Search for the cell housing the specified text and yield its [X, Y] center coordinate. 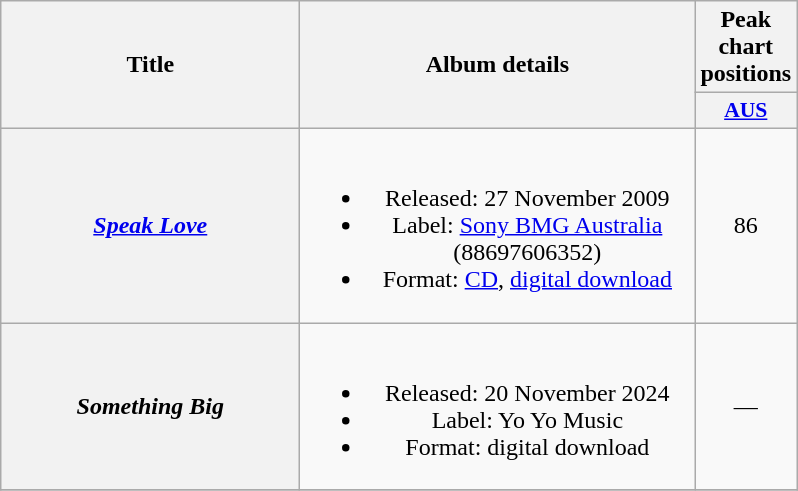
Released: 20 November 2024Label: Yo Yo MusicFormat: digital download [498, 406]
Something Big [150, 406]
Released: 27 November 2009Label: Sony BMG Australia (88697606352)Format: CD, digital download [498, 225]
Peak chart positions [746, 47]
Speak Love [150, 225]
86 [746, 225]
Title [150, 65]
Album details [498, 65]
— [746, 406]
AUS [746, 111]
